Determine the [x, y] coordinate at the center of the cell enclosing the given text.  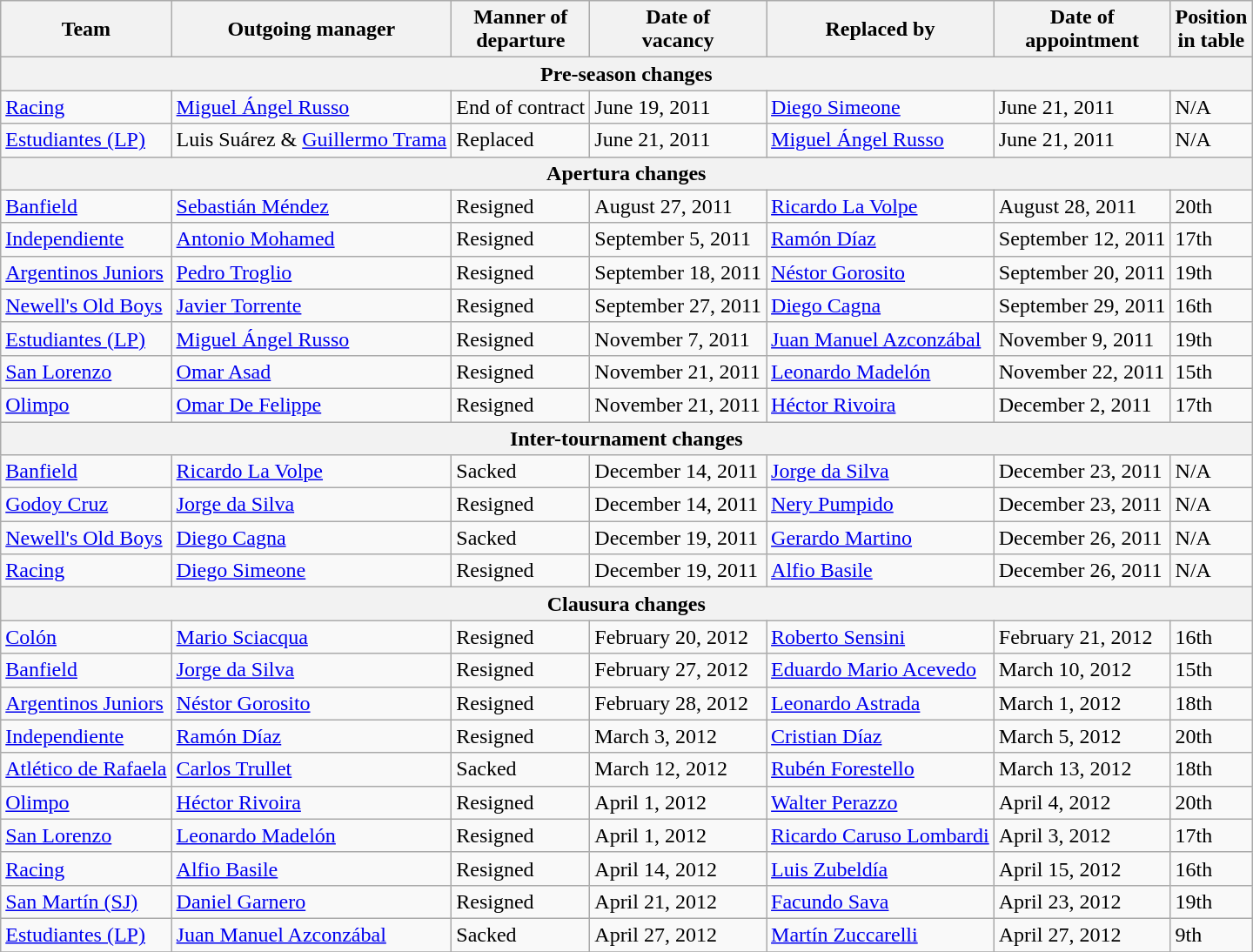
Manner ofdeparture [520, 30]
December 2, 2011 [1082, 405]
Gerardo Martino [881, 538]
September 20, 2011 [1082, 272]
February 21, 2012 [1082, 637]
Date ofvacancy [679, 30]
March 5, 2012 [1082, 736]
Martín Zuccarelli [881, 935]
February 20, 2012 [679, 637]
Rubén Forestello [881, 769]
November 22, 2011 [1082, 372]
End of contract [520, 107]
Inter-tournament changes [626, 438]
February 27, 2012 [679, 670]
March 10, 2012 [1082, 670]
9th [1211, 935]
Carlos Trullet [312, 769]
April 3, 2012 [1082, 835]
Luis Zubeldía [881, 868]
Pre-season changes [626, 74]
February 28, 2012 [679, 703]
Daniel Garnero [312, 902]
March 3, 2012 [679, 736]
Colón [86, 637]
Apertura changes [626, 173]
Mario Sciacqua [312, 637]
March 12, 2012 [679, 769]
June 19, 2011 [679, 107]
Outgoing manager [312, 30]
Atlético de Rafaela [86, 769]
Omar De Felippe [312, 405]
August 28, 2011 [1082, 206]
March 1, 2012 [1082, 703]
April 15, 2012 [1082, 868]
September 5, 2011 [679, 239]
September 29, 2011 [1082, 305]
April 21, 2012 [679, 902]
Javier Torrente [312, 305]
San Martín (SJ) [86, 902]
August 27, 2011 [679, 206]
Clausura changes [626, 604]
Replaced [520, 140]
April 14, 2012 [679, 868]
Eduardo Mario Acevedo [881, 670]
April 4, 2012 [1082, 802]
Cristian Díaz [881, 736]
Team [86, 30]
Godoy Cruz [86, 505]
November 7, 2011 [679, 339]
September 12, 2011 [1082, 239]
March 13, 2012 [1082, 769]
September 18, 2011 [679, 272]
April 23, 2012 [1082, 902]
Omar Asad [312, 372]
Leonardo Astrada [881, 703]
Sebastián Méndez [312, 206]
Antonio Mohamed [312, 239]
September 27, 2011 [679, 305]
Facundo Sava [881, 902]
Replaced by [881, 30]
November 9, 2011 [1082, 339]
Walter Perazzo [881, 802]
Luis Suárez & Guillermo Trama [312, 140]
Roberto Sensini [881, 637]
Ricardo Caruso Lombardi [881, 835]
Pedro Troglio [312, 272]
Positionin table [1211, 30]
Date ofappointment [1082, 30]
Nery Pumpido [881, 505]
